Capture the cell that displays the provided text and extract its (x, y) central coordinate. 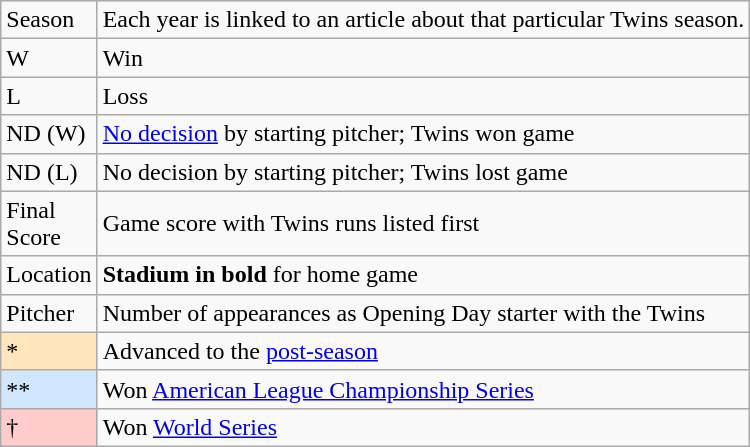
L (49, 96)
No decision by starting pitcher; Twins won game (424, 134)
Pitcher (49, 313)
W (49, 58)
Number of appearances as Opening Day starter with the Twins (424, 313)
Game score with Twins runs listed first (424, 224)
Advanced to the post-season (424, 351)
Location (49, 275)
Stadium in bold for home game (424, 275)
Won World Series (424, 427)
** (49, 389)
Loss (424, 96)
FinalScore (49, 224)
ND (W) (49, 134)
* (49, 351)
† (49, 427)
ND (L) (49, 172)
Win (424, 58)
Each year is linked to an article about that particular Twins season. (424, 20)
Won American League Championship Series (424, 389)
Season (49, 20)
No decision by starting pitcher; Twins lost game (424, 172)
